Locate the cell with the specified text and output its (X, Y) center coordinate. 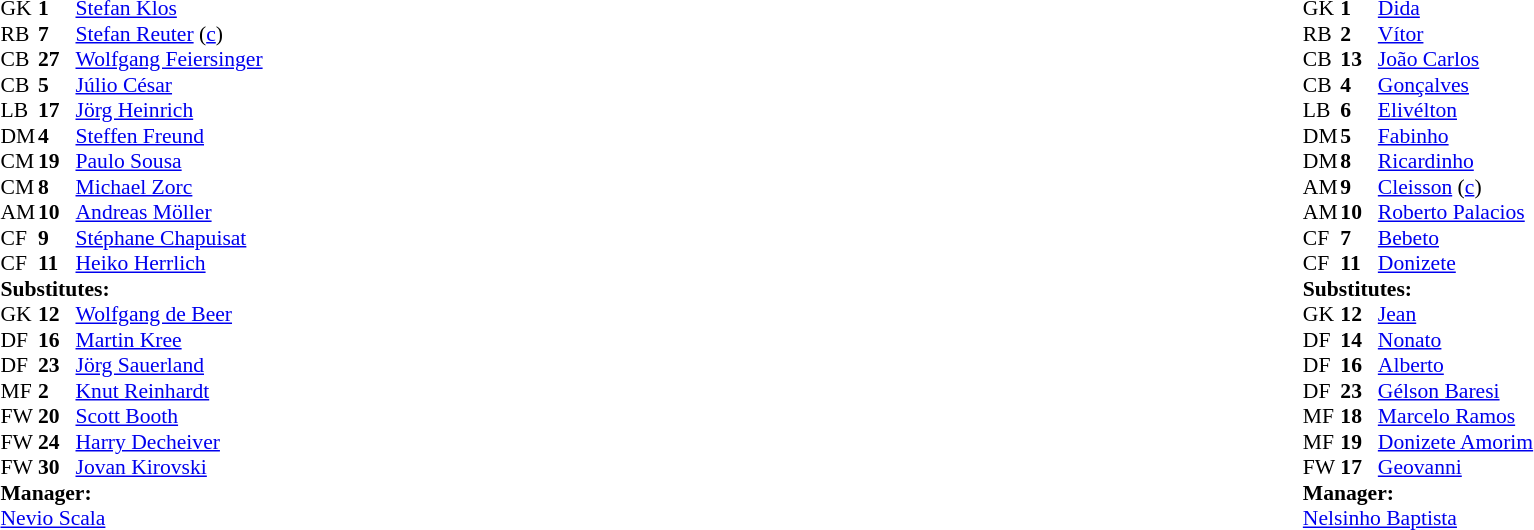
Gonçalves (1456, 85)
Jörg Heinrich (170, 111)
Bebeto (1456, 238)
Fabinho (1456, 136)
27 (57, 59)
Stéphane Chapuisat (170, 238)
Wolfgang Feiersinger (170, 59)
Harry Decheiver (170, 442)
João Carlos (1456, 59)
Vítor (1456, 34)
Júlio César (170, 85)
Stefan Reuter (c) (170, 34)
Ricardinho (1456, 161)
Steffen Freund (170, 136)
Jörg Sauerland (170, 365)
20 (57, 417)
Michael Zorc (170, 187)
Marcelo Ramos (1456, 417)
Elivélton (1456, 111)
13 (1359, 59)
Geovanni (1456, 467)
Nonato (1456, 340)
24 (57, 442)
Jovan Kirovski (170, 467)
Scott Booth (170, 417)
Cleisson (c) (1456, 187)
Knut Reinhardt (170, 391)
Gélson Baresi (1456, 391)
Paulo Sousa (170, 161)
Martin Kree (170, 340)
Wolfgang de Beer (170, 315)
Jean (1456, 315)
Roberto Palacios (1456, 213)
18 (1359, 417)
Heiko Herrlich (170, 263)
Andreas Möller (170, 213)
6 (1359, 111)
Donizete (1456, 263)
30 (57, 467)
Donizete Amorim (1456, 442)
14 (1359, 340)
Alberto (1456, 365)
